Pinpoint the cell where the given text exists, returning its (X, Y) midpoint coordinate. 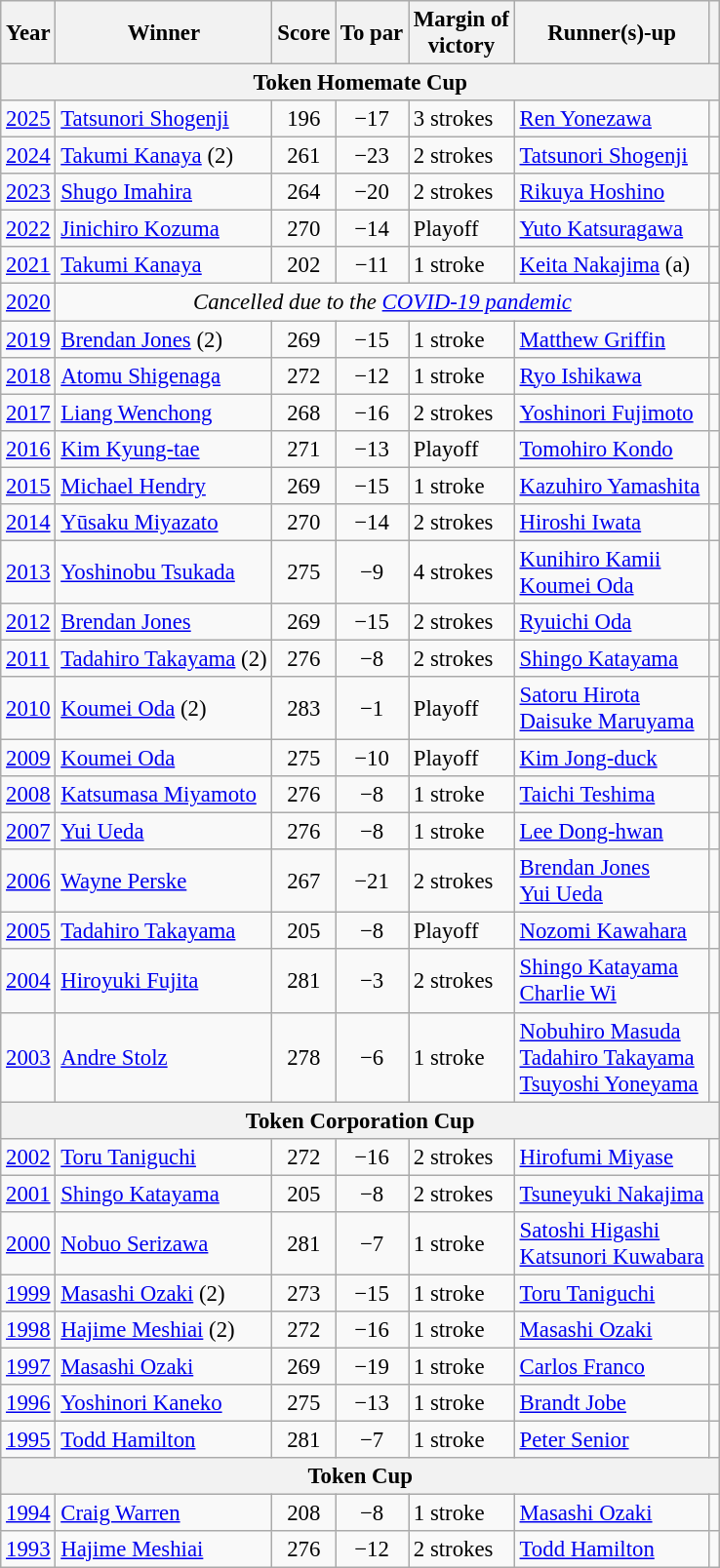
Takumi Kanaya (2) (164, 156)
Yoshinori Fujimoto (612, 412)
Hirofumi Miyase (612, 1156)
Jinichiro Kozuma (164, 229)
273 (304, 1293)
1994 (28, 1513)
4 strokes (462, 571)
2009 (28, 759)
Ren Yonezawa (612, 119)
1997 (28, 1366)
2008 (28, 795)
Tadahiro Takayama (164, 931)
Brendan Jones (2) (164, 339)
Kim Jong-duck (612, 759)
2023 (28, 192)
Keita Nakajima (a) (612, 266)
2025 (28, 119)
2010 (28, 708)
3 strokes (462, 119)
1995 (28, 1440)
271 (304, 449)
Ryo Ishikawa (612, 375)
Katsumasa Miyamoto (164, 795)
Kazuhiro Yamashita (612, 486)
Score (304, 33)
Winner (164, 33)
Hiroyuki Fujita (164, 981)
1993 (28, 1549)
1996 (28, 1403)
−11 (373, 266)
Yūsaku Miyazato (164, 523)
1999 (28, 1293)
−19 (373, 1366)
Satoshi Higashi Katsunori Kuwabara (612, 1244)
Hajime Meshiai (2) (164, 1330)
Liang Wenchong (164, 412)
−1 (373, 708)
Ryuichi Oda (612, 622)
278 (304, 1057)
268 (304, 412)
Tsuneyuki Nakajima (612, 1194)
Yoshinori Kaneko (164, 1403)
Koumei Oda (2) (164, 708)
Shugo Imahira (164, 192)
Carlos Franco (612, 1366)
Tadahiro Takayama (2) (164, 658)
Yoshinobu Tsukada (164, 571)
283 (304, 708)
2007 (28, 832)
Yuto Katsuragawa (612, 229)
1998 (28, 1330)
Atomu Shigenaga (164, 375)
2019 (28, 339)
264 (304, 192)
Brendan Jones Yui Ueda (612, 882)
Nozomi Kawahara (612, 931)
2003 (28, 1057)
2005 (28, 931)
−9 (373, 571)
−6 (373, 1057)
2012 (28, 622)
Tomohiro Kondo (612, 449)
−17 (373, 119)
Masashi Ozaki (2) (164, 1293)
Nobuhiro Masuda Tadahiro Takayama Tsuyoshi Yoneyama (612, 1057)
Lee Dong-hwan (612, 832)
2011 (28, 658)
Takumi Kanaya (164, 266)
2024 (28, 156)
−10 (373, 759)
2014 (28, 523)
Year (28, 33)
Peter Senior (612, 1440)
Token Homemate Cup (361, 83)
Craig Warren (164, 1513)
Cancelled due to the COVID-19 pandemic (382, 302)
2015 (28, 486)
2013 (28, 571)
Kunihiro Kamii Koumei Oda (612, 571)
261 (304, 156)
−3 (373, 981)
Shingo Katayama Charlie Wi (612, 981)
2016 (28, 449)
Hiroshi Iwata (612, 523)
2020 (28, 302)
Matthew Griffin (612, 339)
Wayne Perske (164, 882)
2022 (28, 229)
To par (373, 33)
2017 (28, 412)
−23 (373, 156)
202 (304, 266)
Kim Kyung-tae (164, 449)
Nobuo Serizawa (164, 1244)
Margin ofvictory (462, 33)
−21 (373, 882)
Koumei Oda (164, 759)
−20 (373, 192)
2002 (28, 1156)
Rikuya Hoshino (612, 192)
2004 (28, 981)
Token Cup (361, 1476)
2000 (28, 1244)
208 (304, 1513)
Satoru Hirota Daisuke Maruyama (612, 708)
2018 (28, 375)
2021 (28, 266)
Andre Stolz (164, 1057)
Runner(s)-up (612, 33)
Taichi Teshima (612, 795)
Hajime Meshiai (164, 1549)
Michael Hendry (164, 486)
Token Corporation Cup (361, 1120)
196 (304, 119)
267 (304, 882)
Yui Ueda (164, 832)
Brendan Jones (164, 622)
Brandt Jobe (612, 1403)
2001 (28, 1194)
2006 (28, 882)
